Return [x, y] of the center of cell containing provided text 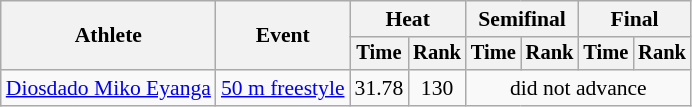
Heat [408, 19]
Semifinal [522, 19]
Final [634, 19]
did not advance [578, 88]
Athlete [108, 36]
Event [283, 36]
130 [437, 88]
50 m freestyle [283, 88]
31.78 [380, 88]
Diosdado Miko Eyanga [108, 88]
